From the cell containing the given text, extract its center point as [X, Y] coordinate. 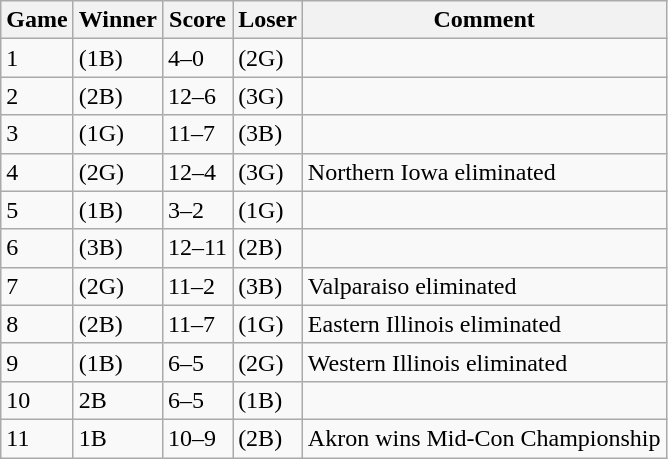
7 [37, 286]
4 [37, 172]
3 [37, 134]
Game [37, 20]
1B [118, 438]
5 [37, 210]
Winner [118, 20]
2 [37, 96]
12–11 [197, 248]
Loser [268, 20]
Eastern Illinois eliminated [484, 324]
Western Illinois eliminated [484, 362]
Northern Iowa eliminated [484, 172]
8 [37, 324]
Comment [484, 20]
11 [37, 438]
2B [118, 400]
1 [37, 58]
Akron wins Mid-Con Championship [484, 438]
10 [37, 400]
9 [37, 362]
12–4 [197, 172]
10–9 [197, 438]
4–0 [197, 58]
Valparaiso eliminated [484, 286]
3–2 [197, 210]
Score [197, 20]
11–2 [197, 286]
6 [37, 248]
12–6 [197, 96]
